Return [x, y] of the center of cell containing provided text 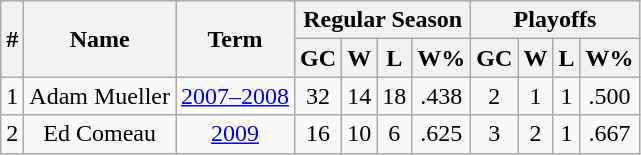
6 [394, 134]
32 [318, 96]
14 [360, 96]
.438 [442, 96]
Playoffs [555, 20]
Adam Mueller [100, 96]
# [12, 39]
Ed Comeau [100, 134]
.500 [610, 96]
18 [394, 96]
Term [236, 39]
2007–2008 [236, 96]
3 [494, 134]
16 [318, 134]
Name [100, 39]
.667 [610, 134]
2009 [236, 134]
10 [360, 134]
Regular Season [383, 20]
.625 [442, 134]
